Output the [X, Y] coordinate of the center of the cell containing the given text.  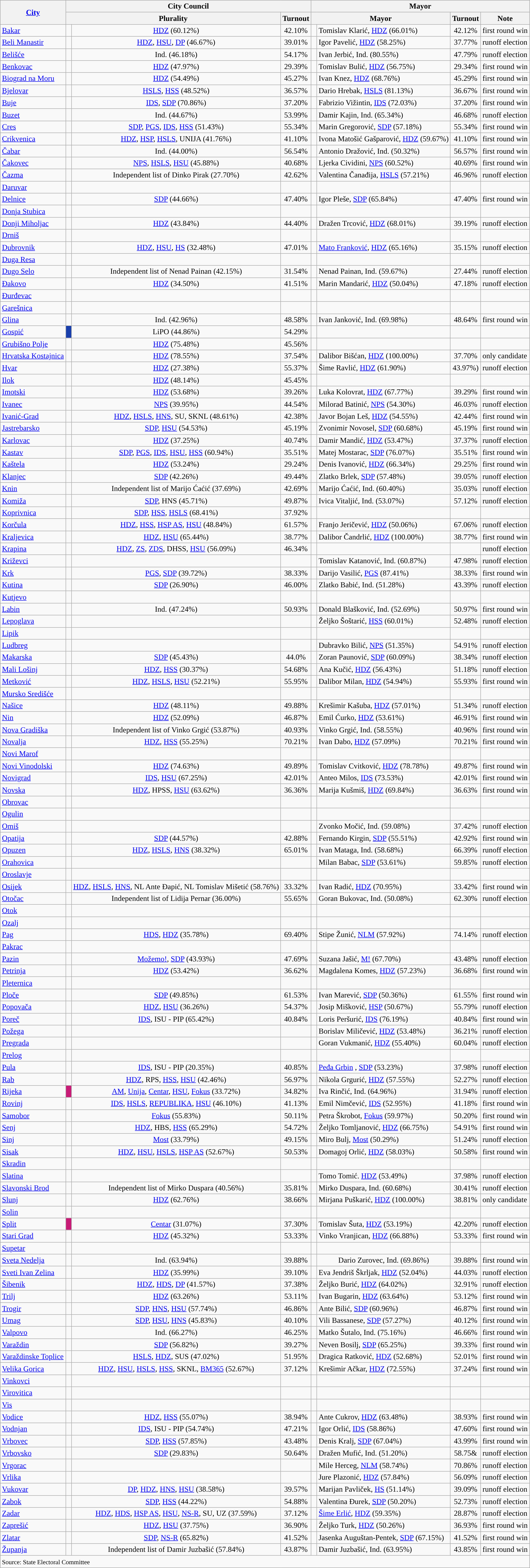
SDP, HNS, HSU (57.74%) [176, 1309]
46.03% [466, 404]
65.01% [296, 850]
HDZ (74.63%) [176, 766]
Fernando Kirgin, SDP (55.51%) [384, 838]
42.38% [296, 416]
49.88% [296, 705]
Otok [33, 910]
Ilok [33, 380]
SDP, HSU, HNS (45.83%) [176, 1321]
33.42% [466, 886]
Ivan Bugarin, HDZ (63.64%) [384, 1296]
52.01% [466, 1357]
LiPO (44.86%) [176, 332]
Peđa Grbin , SDP (53.23%) [384, 1067]
Orahovica [33, 862]
Jastrebarsko [33, 428]
Varaždinske Toplice [33, 1357]
Donald Blašković, Ind. (52.69%) [384, 609]
Slatina [33, 1176]
Matej Mostarac, SDP (76.07%) [384, 452]
27.44% [466, 271]
31.94% [466, 1091]
28.87% [466, 1514]
Dubravko Bilić, NPS (51.35%) [384, 645]
Ind. (66.27%) [176, 1333]
42.20% [466, 1224]
Supetar [33, 1248]
HDZ, HSU, HSLS, HSP AS (52.67%) [176, 1152]
HDZ, HSS (55.25%) [176, 742]
Zoran Paunović, SDP (60.09%) [384, 657]
NPS, HSLS, HSU (45.88%) [176, 163]
City Council [188, 6]
52.27% [466, 1079]
Šime Erlić, HDZ (59.35%) [384, 1514]
Sveti Ivan Zelina [33, 1272]
HDZ, HSLS, HSU (52.21%) [176, 681]
Vrlika [33, 1477]
Bakar [33, 30]
61.55% [466, 995]
Željko Burić, HDZ (64.02%) [384, 1284]
Vrbovsko [33, 1453]
Ivan Mataga, Ind. (58.68%) [384, 850]
HDZ (48.11%) [176, 705]
53.11% [296, 1296]
74.14% [466, 935]
Krešimir Kašuba, HDZ (57.01%) [384, 705]
Vrgorac [33, 1465]
36.93% [466, 1526]
36.57% [296, 91]
HDZ, HSU (36.26%) [176, 1007]
HDZ (47.97%) [176, 67]
56.09% [466, 1477]
HDZ, HSU, HS (32.48%) [176, 247]
36.63% [466, 790]
41.51% [296, 284]
Novigrad [33, 778]
Čazma [33, 175]
Samobor [33, 1115]
67.06% [466, 525]
Valentina Đurek, SDP (50.20%) [384, 1501]
36.67% [466, 91]
43.99% [466, 1441]
46.68% [466, 115]
32.91% [466, 1284]
Nikola Grgurić, HDZ (57.55%) [384, 1079]
Zabok [33, 1501]
Otočac [33, 898]
Ind. (47.24%) [176, 609]
Emil Nimčević, IDS (52.95%) [384, 1103]
Petrinja [33, 971]
37.77% [466, 42]
38.94% [296, 1417]
HDZ, HSLS, HNS, SU, SKNL (48.61%) [176, 416]
Josip Mišković, HSP (50.67%) [384, 1007]
56.97% [296, 1079]
Most (33.79%) [176, 1140]
29.39% [296, 67]
69.40% [296, 935]
City [33, 12]
47.18% [466, 284]
53.99% [296, 115]
Independent list of Nenad Painan (42.15%) [176, 271]
53.12% [466, 1296]
HDZ (75.48%) [176, 344]
30.41% [466, 1188]
45.29% [466, 79]
Donja Stubica [33, 211]
Ivan Jerbić, Ind. (80.55%) [384, 54]
61.57% [296, 525]
Novi Vinodolski [33, 766]
Vis [33, 1405]
54.72% [296, 1128]
SDP (29.83%) [176, 1453]
Mursko Središće [33, 693]
Omiš [33, 826]
44.54% [296, 404]
40.74% [296, 440]
Cres [33, 127]
46.66% [466, 1333]
Vinkovci [33, 1381]
Pula [33, 1067]
47.01% [296, 247]
51.95% [296, 1357]
Marijo Ćaćić, Ind. (60.40%) [384, 488]
Krk [33, 573]
HDZ (34.50%) [176, 284]
39.05% [466, 476]
55.79% [466, 1007]
46.25% [296, 1333]
39.01% [296, 42]
Opatija [33, 838]
Crikvenica [33, 139]
Ozalj [33, 923]
Tomislav Klarić, HDZ (66.01%) [384, 30]
54.29% [296, 332]
Sisak [33, 1152]
37.37% [466, 440]
Knin [33, 488]
Franjo Jeričević, HDZ (50.06%) [384, 525]
Ivan Marević, SDP (50.36%) [384, 995]
Goran Vukmanić, HDZ (55.40%) [384, 1043]
29.24% [296, 464]
38.93% [466, 1417]
Marin Mandarić, HDZ (50.04%) [384, 284]
Zvonko Močić, Ind. (59.08%) [384, 826]
Vukovar [33, 1489]
Ivanec [33, 404]
Vinko Grgić, Ind. (58.55%) [384, 730]
40.85% [296, 1067]
Sveta Nedelja [33, 1260]
Igor Pleše, SDP (65.84%) [384, 199]
Ind. (42.96%) [176, 320]
Željko Šoštarić, HSS (60.01%) [384, 621]
Ivan Janković, Ind. (69.98%) [384, 320]
49.44% [296, 476]
SDP (42.26%) [176, 476]
Gospić [33, 332]
SDP, NS-R (65.82%) [176, 1538]
55.93% [466, 681]
Možemo!, SDP (43.93%) [176, 959]
Dubrovnik [33, 247]
Milorad Batinić, NPS (54.30%) [384, 404]
37.24% [466, 1369]
50.20% [466, 1115]
Matko Šutalo, Ind. (75.16%) [384, 1333]
Valentina Čanađija, HSLS (57.21%) [384, 175]
56.54% [296, 151]
42.92% [466, 838]
Makarska [33, 657]
37.92% [296, 513]
39.19% [466, 223]
HDZ (54.49%) [176, 79]
Independent list of Vinko Grgić (53.87%) [176, 730]
54.37% [296, 1007]
Komiža [33, 500]
Marija Kušmiš, HDZ (69.84%) [384, 790]
Mirko Duspara, Ind. (60.68%) [384, 1188]
50.53% [296, 1152]
Petra Škrobot, Fokus (59.97%) [384, 1115]
HDS, HDZ (35.78%) [176, 935]
39.27% [296, 1345]
IDS, ISU - PIP (65.42%) [176, 1019]
Zlatar [33, 1538]
Ogulin [33, 814]
Zvonimir Novosel, SDP (60.68%) [384, 428]
Pleternica [33, 983]
SDP, HSU (54.53%) [176, 428]
57.12% [466, 500]
42.69% [296, 488]
HDZ (53.24%) [176, 464]
40.68% [296, 163]
Jasenka Auguštan-Pentek, SDP (67.15%) [384, 1538]
Opuzen [33, 850]
HDZ, HPSS, HSU (63.62%) [176, 790]
48.58% [296, 320]
IDS, ISU - PIP (54.74%) [176, 1429]
Karlovac [33, 440]
42.62% [296, 175]
Čabar [33, 151]
SDP, PGS, IDS, HSS (51.43%) [176, 127]
HDZ (62.76%) [176, 1200]
HDZ, HDS, HSP AS, HSU, NS-R, SU, UZ (37.59%) [176, 1514]
Metković [33, 681]
Loris Peršurić, IDS (76.19%) [384, 1019]
Goran Bukovac, Ind. (50.08%) [384, 898]
HDZ, ZS, ZDS, DHSS, HSU (56.09%) [176, 549]
Šime Ravlić, HDZ (61.90%) [384, 368]
SDP (49.85%) [176, 995]
Fokus (55.83%) [176, 1115]
Dugo Selo [33, 271]
43.87% [296, 1550]
HDZ (37.25%) [176, 440]
58.75& [466, 1453]
42.44% [466, 416]
39.10% [296, 1272]
Tomislav Bulić, HDZ (56.75%) [384, 67]
Benkovac [33, 67]
Klanjec [33, 476]
HDZ, HBS, HSS (65.29%) [176, 1128]
Jure Plazonić, HDZ (57.84%) [384, 1477]
HDZ (78.55%) [176, 356]
51.24% [466, 1140]
55.65% [296, 898]
54.68% [296, 669]
Mali Lošinj [33, 669]
Stari Grad [33, 1236]
Damir Kajin, Ind. (65.34%) [384, 115]
SDP (44.66%) [176, 199]
Independent list of Dinko Pirak (27.70%) [176, 175]
51.34% [466, 705]
39.57% [296, 1489]
Obrovac [33, 802]
SDP, HSS (57.85%) [176, 1441]
Glina [33, 320]
Javor Bojan Leš, HDZ (54.55%) [384, 416]
IDS, HSLS, REPUBLIKA, HSU (46.10%) [176, 1103]
49.89% [296, 766]
Pazin [33, 959]
SDP, PGS, IDS, HSU, HSS (60.94%) [176, 452]
55.37% [296, 368]
AM, Unija, Centar, HSU, Fokus (33.72%) [176, 1091]
Belišće [33, 54]
35.03% [466, 488]
42.12% [466, 30]
Vodnjan [33, 1429]
Darijo Vasilić, PGS (87.41%) [384, 573]
HDZ (45.32%) [176, 1236]
31.54% [296, 271]
Suzana Jašić, M! (67.70%) [384, 959]
Emil Ćurko, HDZ (53.61%) [384, 717]
HSLS, HSS (48.52%) [176, 91]
Nova Gradiška [33, 730]
Osijek [33, 886]
Beli Manastir [33, 42]
Skradin [33, 1164]
62.30% [466, 898]
Donji Miholjac [33, 223]
Drniš [33, 235]
50.64% [296, 1453]
Varaždin [33, 1345]
Koprivnica [33, 513]
Ante Cukrov, HDZ (63.48%) [384, 1417]
Anteo Milos, IDS (73.53%) [384, 778]
Magdalena Komes, HDZ (57.23%) [384, 971]
50.93% [296, 609]
Marin Gregorović, SDP (57.18%) [384, 127]
Kutjevo [33, 597]
HDZ, HSLS, HNS (38.32%) [176, 850]
Note [505, 18]
HDZ (27.38%) [176, 368]
40.93% [296, 730]
Ludbreg [33, 645]
Dario Zurovec, Ind. (69.86%) [384, 1260]
Željko Tomljanović, HDZ (66.75%) [384, 1128]
Labin [33, 609]
Popovača [33, 1007]
Nenad Painan, Ind. (59.67%) [384, 271]
Đurđevac [33, 296]
Željko Turk, HDZ (50.26%) [384, 1526]
Independent list of Mirko Duspara (40.56%) [176, 1188]
SDP (45.43%) [176, 657]
Vili Bassanese, SDP (57.27%) [384, 1321]
36.36% [296, 790]
54.17% [296, 54]
37.42% [466, 826]
HDZ, HSU (65.44%) [176, 537]
HDZ, HSU (37.75%) [176, 1526]
Iva Rinčić, Ind. (64.96%) [384, 1091]
HDZ, HSS (30.37%) [176, 669]
HDZ (63.26%) [176, 1296]
Hrvatska Kostajnica [33, 356]
Ivica Vitaljić, Ind. (53.07%) [384, 500]
37.54% [296, 356]
44.0% [296, 657]
SDP, HNS (45.71%) [176, 500]
55.95% [296, 681]
40.69% [466, 163]
Buje [33, 103]
51.18% [466, 669]
29.34% [466, 67]
Centar (31.07%) [176, 1224]
Rab [33, 1079]
Ind. (44.00%) [176, 151]
37.70% [466, 356]
SDP, HSS (44.22%) [176, 1501]
Dalibor Čandrlić, HDZ (100.00%) [384, 537]
HDZ (35.99%) [176, 1272]
44.40% [296, 223]
Ante Bilić, SDP (60.96%) [384, 1309]
Tomislav Šuta, HDZ (53.19%) [384, 1224]
Sinj [33, 1140]
IDS, ISU - PIP (20.35%) [176, 1067]
Ivona Matošić Gašparović, HDZ (59.67%) [384, 139]
Požega [33, 1031]
34.82% [296, 1091]
46.34% [296, 549]
Lipik [33, 633]
Trilj [33, 1296]
Tomo Tomić. HDZ (53.49%) [384, 1176]
Biograd na Moru [33, 79]
Tomislav Katanović, Ind. (60.87%) [384, 561]
NPS (39.95%) [176, 404]
Marijan Pavliček, HS (51.14%) [384, 1489]
PGS, SDP (39.72%) [176, 573]
Duga Resa [33, 259]
Novalja [33, 742]
HDZ, HDS, DP (41.57%) [176, 1284]
Eva Jendriš Škrljak, HDZ (52.04%) [384, 1272]
Vodice [33, 1417]
Đakovo [33, 284]
Ivan Knez, HDZ (68.76%) [384, 79]
Domagoj Orlić, HDZ (58.03%) [384, 1152]
HDZ (43.84%) [176, 223]
Independent list of Damir Juzbašić (57.84%) [176, 1550]
36.90% [296, 1526]
Novska [33, 790]
Kaštela [33, 464]
Trogir [33, 1309]
Bjelovar [33, 91]
42.10% [296, 30]
29.25% [466, 464]
38.81% [466, 1200]
70.86% [466, 1465]
43.85% [466, 1550]
Igor Orlić, IDS (58.86%) [384, 1429]
50.11% [296, 1115]
Krapina [33, 549]
Imotski [33, 392]
59.85% [466, 862]
Tomislav Cvitković, HDZ (78.78%) [384, 766]
36.68% [466, 971]
35.15% [466, 247]
Solin [33, 1212]
Independent list of Marijo Ćaćić (37.69%) [176, 488]
HDZ, HSS, HSP AS, HSU (48.84%) [176, 525]
Slunj [33, 1200]
Slavonski Brod [33, 1188]
Stipe Žunić, NLM (57.92%) [384, 935]
Dario Hrebak, HSLS (81.13%) [384, 91]
HDZ, HSLS, HNS, NL Ante Đapić, NL Tomislav Mišetić (58.76%) [176, 886]
45.56% [296, 344]
37.30% [296, 1224]
SDP (44.57%) [176, 838]
37.38% [296, 1284]
66.39% [466, 850]
43.39% [466, 585]
Ploče [33, 995]
Valpovo [33, 1333]
Umag [33, 1321]
Vinko Vranjican, HDZ (66.88%) [384, 1236]
Krešimir Ačkar, HDZ (72.55%) [384, 1369]
HDZ (53.42%) [176, 971]
Source: State Electoral Committee [265, 1562]
50.58% [466, 1152]
Mato Franković, HDZ (65.16%) [384, 247]
Oroslavje [33, 874]
38.34% [466, 657]
47.21% [296, 1429]
Rovinj [33, 1103]
HDZ, HSU, DP (46.67%) [176, 42]
Daruvar [33, 187]
Milan Babac, SDP (53.61%) [384, 862]
Kutina [33, 585]
Lepoglava [33, 621]
Dragica Ratković, HDZ (52.68%) [384, 1357]
46.86% [296, 1309]
Grubišno Polje [33, 344]
SDP (26.90%) [176, 585]
41.13% [296, 1103]
Križevci [33, 561]
40.96% [466, 730]
43.97%) [466, 368]
Dražen Mufić, Ind. (51.20%) [384, 1453]
Damir Juzbašić, Ind. (63.95%) [384, 1550]
Miro Bulj, Most (50.29%) [384, 1140]
Dalibor Milan, HDZ (54.94%) [384, 681]
45.27% [296, 79]
48.64% [466, 320]
41.18% [466, 1103]
Županja [33, 1550]
56.57% [466, 151]
47.79% [466, 54]
SDP (56.82%) [176, 1345]
Nin [33, 717]
52.73% [466, 1501]
Luka Kolovrat, HDZ (67.77%) [384, 392]
Prelog [33, 1055]
38.66% [296, 1200]
DP, HDZ, HNS, HSU (38.58%) [176, 1489]
Zaprešić [33, 1526]
Plurality [173, 18]
Vrbovec [33, 1441]
46.00% [296, 585]
40.10% [296, 1321]
Delnice [33, 199]
Kastav [33, 452]
Zadar [33, 1514]
47.69% [296, 959]
36.21% [466, 1031]
46.96% [466, 175]
Ivan Dabo, HDZ (57.09%) [384, 742]
61.53% [296, 995]
Čakovec [33, 163]
Denis Ivanović, HDZ (66.34%) [384, 464]
Borislav Miličević, HDZ (53.48%) [384, 1031]
Šibenik [33, 1284]
Pregrada [33, 1043]
Neven Bosilj, SDP (65.25%) [384, 1345]
45.45% [296, 380]
Ind. (44.67%) [176, 115]
Našice [33, 705]
HSLS, HDZ, SUS (47.02%) [176, 1357]
Antonio Dražović, Ind. (50.32%) [384, 151]
Dalibor Bišćan, HDZ (100.00%) [384, 356]
Mile Herceg, NLM (58.74%) [384, 1465]
46.91% [466, 717]
HDZ (52.09%) [176, 717]
Damir Mandić, HDZ (53.47%) [384, 440]
Ind. (46.18%) [176, 54]
SDP, HSS, HSLS (68.41%) [176, 513]
Zlatko Brlek, SDP (57.48%) [384, 476]
Independent list of Lidija Pernar (36.00%) [176, 898]
49.15% [296, 1140]
HDZ (60.12%) [176, 30]
Mirjana Puškarić, HDZ (100.00%) [384, 1200]
Ljerka Cividini, NPS (60.52%) [384, 163]
HDZ (53.68%) [176, 392]
54.88% [296, 1501]
Velika Gorica [33, 1369]
Virovitica [33, 1393]
Garešnica [33, 308]
Kraljevica [33, 537]
47.98% [466, 561]
Ivanić-Grad [33, 416]
Split [33, 1224]
HDZ, HSU, HSLS, HSS, SKNL, BM365 (52.67%) [176, 1369]
HDZ (48.14%) [176, 380]
Fabrizio Vižintin, IDS (72.03%) [384, 103]
Igor Pavelić, HDZ (58.25%) [384, 42]
42.88% [296, 838]
44.03% [466, 1272]
50.97% [466, 609]
47.60% [466, 1429]
HDZ, HSS (55.07%) [176, 1417]
39.33% [466, 1345]
Hvar [33, 368]
60.04% [466, 1043]
IDS, HSU (67.25%) [176, 778]
Pag [33, 935]
40.12% [466, 1321]
Senj [33, 1128]
Pakrac [33, 947]
39.29% [466, 392]
Ivan Radić, HDZ (70.95%) [384, 886]
52.48% [466, 621]
Novi Marof [33, 754]
HDZ, RPS, HSS, HSU (42.46%) [176, 1079]
Denis Kralj, SDP (67.04%) [384, 1441]
Dražen Trcović, HDZ (68.01%) [384, 223]
36.62% [296, 971]
39.26% [296, 392]
39.09% [466, 1489]
HDZ, HSP, HSLS, UNIJA (41.76%) [176, 139]
IDS, SDP (70.86%) [176, 103]
Zlatko Babić, Ind. (51.28%) [384, 585]
35.81% [296, 1188]
Poreč [33, 1019]
Ana Kučić, HDZ (56.43%) [384, 669]
Ind. (63.94%) [176, 1260]
Korčula [33, 525]
Rijeka [33, 1091]
Buzet [33, 115]
33.32% [296, 886]
